Determine the (x, y) coordinate at the center of the cell enclosing the given text.  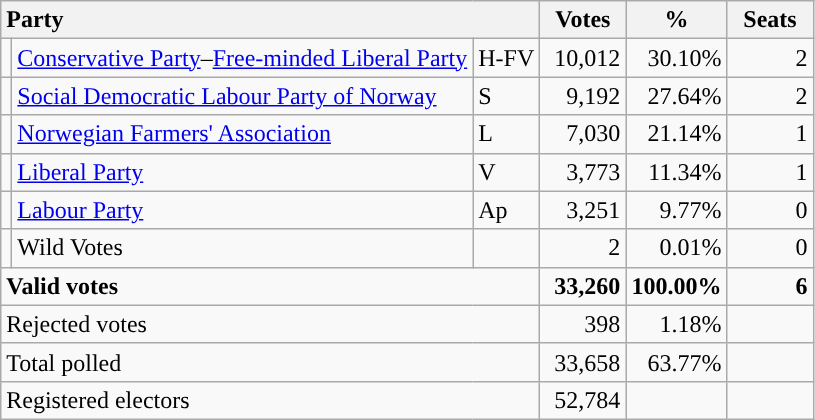
9.77% (676, 210)
33,260 (583, 286)
Seats (770, 20)
9,192 (583, 96)
100.00% (676, 286)
Votes (583, 20)
6 (770, 286)
1.18% (676, 324)
Social Democratic Labour Party of Norway (242, 96)
Ap (506, 210)
52,784 (583, 400)
V (506, 172)
27.64% (676, 96)
Registered electors (270, 400)
3,773 (583, 172)
Conservative Party–Free-minded Liberal Party (242, 58)
% (676, 20)
33,658 (583, 362)
398 (583, 324)
Wild Votes (242, 248)
Valid votes (270, 286)
L (506, 134)
Liberal Party (242, 172)
Total polled (270, 362)
H-FV (506, 58)
7,030 (583, 134)
10,012 (583, 58)
Rejected votes (270, 324)
30.10% (676, 58)
Labour Party (242, 210)
21.14% (676, 134)
Party (270, 20)
3,251 (583, 210)
Norwegian Farmers' Association (242, 134)
63.77% (676, 362)
11.34% (676, 172)
0.01% (676, 248)
S (506, 96)
